Return the [x, y] coordinate for the center point of the cell that contains the specified text.  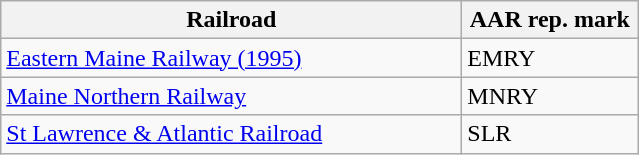
Railroad [232, 20]
SLR [550, 134]
EMRY [550, 58]
MNRY [550, 96]
AAR rep. mark [550, 20]
St Lawrence & Atlantic Railroad [232, 134]
Eastern Maine Railway (1995) [232, 58]
Maine Northern Railway [232, 96]
